Return [X, Y] of the center of cell containing provided text 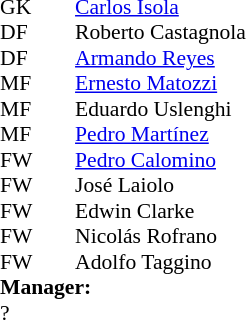
Armando Reyes [160, 58]
Pedro Martínez [160, 135]
Adolfo Taggino [160, 262]
Manager: [123, 287]
José Laiolo [160, 185]
Ernesto Matozzi [160, 83]
Roberto Castagnola [160, 33]
Pedro Calomino [160, 160]
Edwin Clarke [160, 211]
Eduardo Uslenghi [160, 109]
Nicolás Rofrano [160, 237]
